For the text-containing cell, return its midpoint in [x, y] coordinate format. 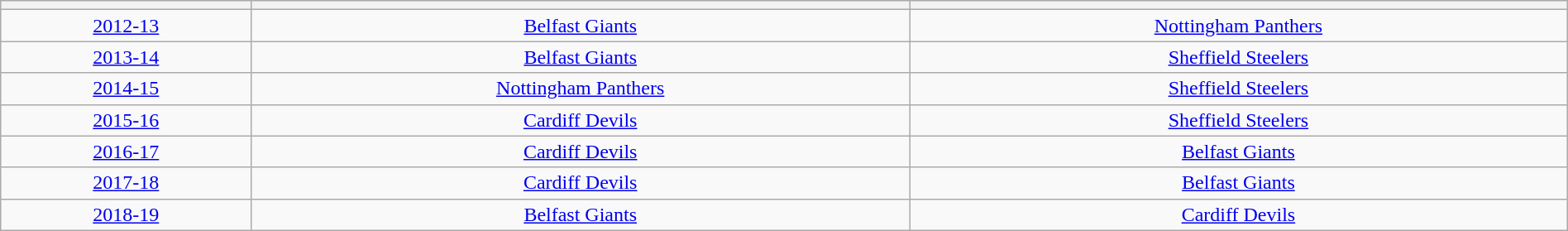
2017-18 [126, 183]
2016-17 [126, 152]
2015-16 [126, 120]
2014-15 [126, 89]
2012-13 [126, 26]
2013-14 [126, 57]
2018-19 [126, 214]
